For the text-containing cell, return its midpoint in (x, y) coordinate format. 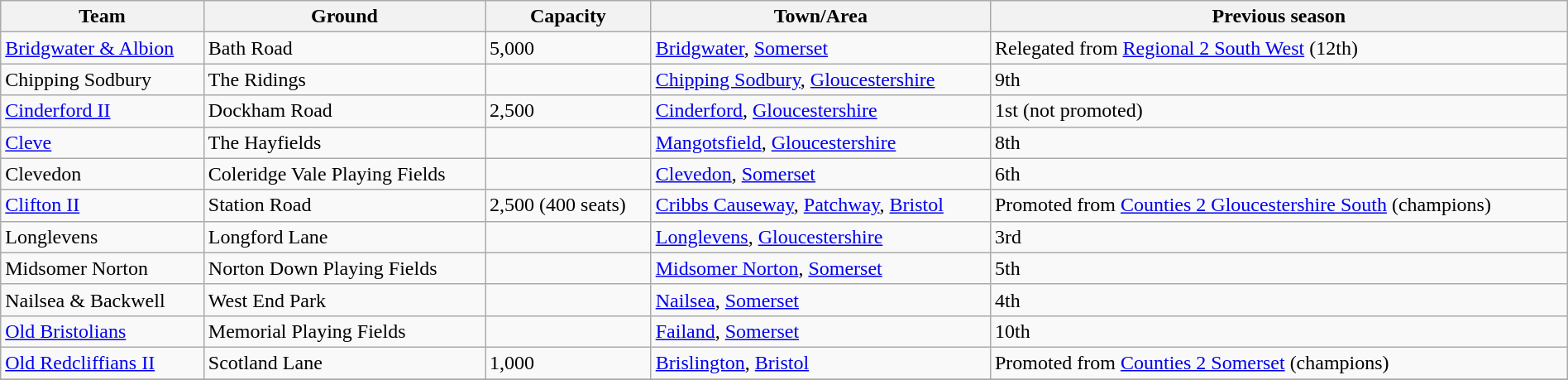
Previous season (1279, 17)
Cleve (103, 142)
3rd (1279, 237)
Clifton II (103, 205)
10th (1279, 331)
Team (103, 17)
1st (not promoted) (1279, 111)
9th (1279, 79)
Coleridge Vale Playing Fields (344, 174)
Cinderford, Gloucestershire (820, 111)
Midsomer Norton, Somerset (820, 268)
West End Park (344, 300)
Chipping Sodbury, Gloucestershire (820, 79)
Mangotsfield, Gloucestershire (820, 142)
The Hayfields (344, 142)
Scotland Lane (344, 363)
Clevedon, Somerset (820, 174)
Cribbs Causeway, Patchway, Bristol (820, 205)
5,000 (569, 48)
Bridgwater & Albion (103, 48)
Bath Road (344, 48)
Brislington, Bristol (820, 363)
Failand, Somerset (820, 331)
Cinderford II (103, 111)
Chipping Sodbury (103, 79)
4th (1279, 300)
Promoted from Counties 2 Gloucestershire South (champions) (1279, 205)
Longlevens (103, 237)
2,500 (569, 111)
Nailsea & Backwell (103, 300)
2,500 (400 seats) (569, 205)
6th (1279, 174)
Ground (344, 17)
Longlevens, Gloucestershire (820, 237)
Longford Lane (344, 237)
Capacity (569, 17)
8th (1279, 142)
Bridgwater, Somerset (820, 48)
Norton Down Playing Fields (344, 268)
Old Redcliffians II (103, 363)
1,000 (569, 363)
5th (1279, 268)
Memorial Playing Fields (344, 331)
Dockham Road (344, 111)
Town/Area (820, 17)
Station Road (344, 205)
Clevedon (103, 174)
Old Bristolians (103, 331)
Midsomer Norton (103, 268)
Relegated from Regional 2 South West (12th) (1279, 48)
The Ridings (344, 79)
Nailsea, Somerset (820, 300)
Promoted from Counties 2 Somerset (champions) (1279, 363)
